From the cell containing the given text, extract its center point as (x, y) coordinate. 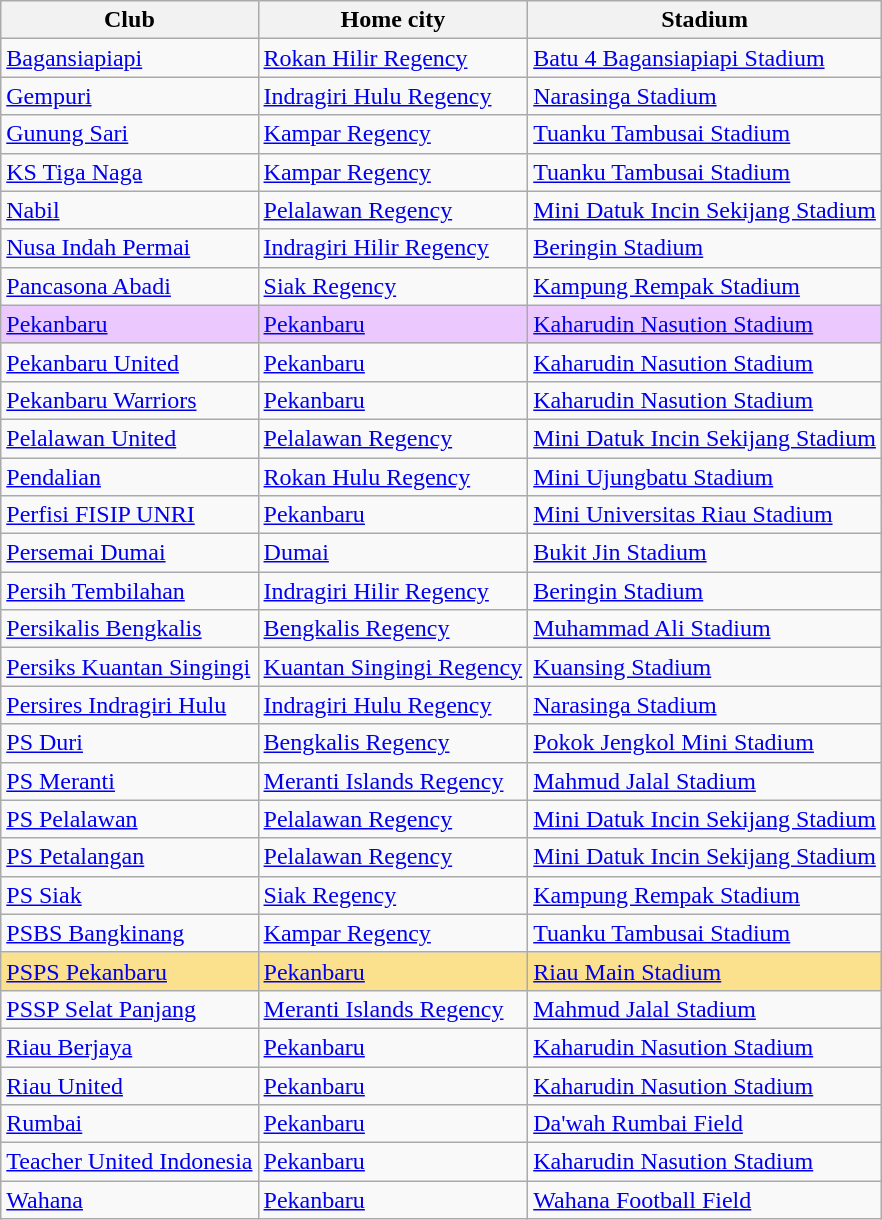
Pancasona Abadi (130, 286)
PS Siak (130, 895)
Da'wah Rumbai Field (705, 1124)
Persikalis Bengkalis (130, 629)
Pelalawan United (130, 438)
Riau Berjaya (130, 1047)
Kuantan Singingi Regency (393, 667)
Riau Main Stadium (705, 971)
Riau United (130, 1085)
Nabil (130, 210)
Gempuri (130, 96)
Rumbai (130, 1124)
PSBS Bangkinang (130, 933)
Persemai Dumai (130, 553)
Rokan Hulu Regency (393, 477)
Wahana (130, 1200)
Club (130, 20)
Persiks Kuantan Singingi (130, 667)
Stadium (705, 20)
PSPS Pekanbaru (130, 971)
Persires Indragiri Hulu (130, 705)
Pekanbaru United (130, 362)
Bagansiapiapi (130, 58)
KS Tiga Naga (130, 172)
PSSP Selat Panjang (130, 1009)
PS Pelalawan (130, 819)
PS Duri (130, 743)
Batu 4 Bagansiapiapi Stadium (705, 58)
Nusa Indah Permai (130, 248)
PS Meranti (130, 781)
Pokok Jengkol Mini Stadium (705, 743)
Pendalian (130, 477)
Muhammad Ali Stadium (705, 629)
Rokan Hilir Regency (393, 58)
Dumai (393, 553)
Home city (393, 20)
PS Petalangan (130, 857)
Pekanbaru Warriors (130, 400)
Persih Tembilahan (130, 591)
Wahana Football Field (705, 1200)
Perfisi FISIP UNRI (130, 515)
Mini Ujungbatu Stadium (705, 477)
Mini Universitas Riau Stadium (705, 515)
Gunung Sari (130, 134)
Bukit Jin Stadium (705, 553)
Kuansing Stadium (705, 667)
Teacher United Indonesia (130, 1162)
